Search for the cell housing the specified text and yield its [X, Y] center coordinate. 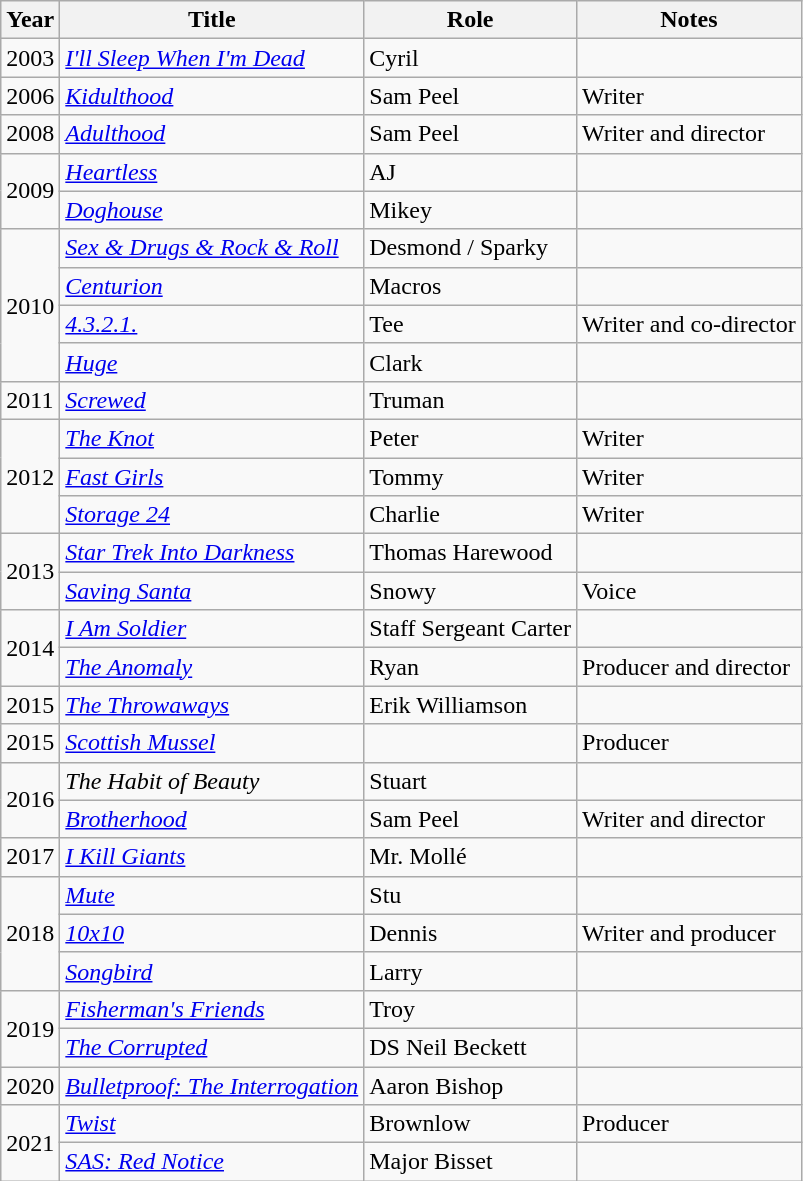
Larry [470, 971]
Mute [212, 895]
2003 [30, 58]
2009 [30, 191]
I Kill Giants [212, 857]
Fisherman's Friends [212, 1009]
Erik Williamson [470, 705]
Peter [470, 438]
Dennis [470, 933]
2012 [30, 476]
Producer and director [690, 667]
Desmond / Sparky [470, 248]
Sex & Drugs & Rock & Roll [212, 248]
The Corrupted [212, 1047]
Adulthood [212, 134]
Voice [690, 591]
Kidulthood [212, 96]
Truman [470, 400]
Troy [470, 1009]
Charlie [470, 515]
The Habit of Beauty [212, 781]
Brownlow [470, 1124]
10x10 [212, 933]
SAS: Red Notice [212, 1162]
The Anomaly [212, 667]
Cyril [470, 58]
Huge [212, 362]
Year [30, 20]
2008 [30, 134]
Writer and producer [690, 933]
Scottish Mussel [212, 743]
Brotherhood [212, 819]
Star Trek Into Darkness [212, 553]
Aaron Bishop [470, 1085]
Writer and co-director [690, 324]
2010 [30, 305]
2013 [30, 572]
AJ [470, 172]
Mikey [470, 210]
Tommy [470, 477]
Fast Girls [212, 477]
2017 [30, 857]
I Am Soldier [212, 629]
Storage 24 [212, 515]
Doghouse [212, 210]
Stuart [470, 781]
2019 [30, 1028]
Saving Santa [212, 591]
Heartless [212, 172]
The Throwaways [212, 705]
Staff Sergeant Carter [470, 629]
Songbird [212, 971]
Centurion [212, 286]
Twist [212, 1124]
2021 [30, 1143]
2011 [30, 400]
Stu [470, 895]
The Knot [212, 438]
I'll Sleep When I'm Dead [212, 58]
Thomas Harewood [470, 553]
Role [470, 20]
Snowy [470, 591]
4.3.2.1. [212, 324]
2016 [30, 800]
2006 [30, 96]
Clark [470, 362]
Macros [470, 286]
Bulletproof: The Interrogation [212, 1085]
DS Neil Beckett [470, 1047]
2020 [30, 1085]
Notes [690, 20]
Title [212, 20]
Major Bisset [470, 1162]
Tee [470, 324]
Ryan [470, 667]
2018 [30, 933]
Mr. Mollé [470, 857]
2014 [30, 648]
Screwed [212, 400]
